Detect which cell encompasses the target text, then output its (x, y) center coordinate. 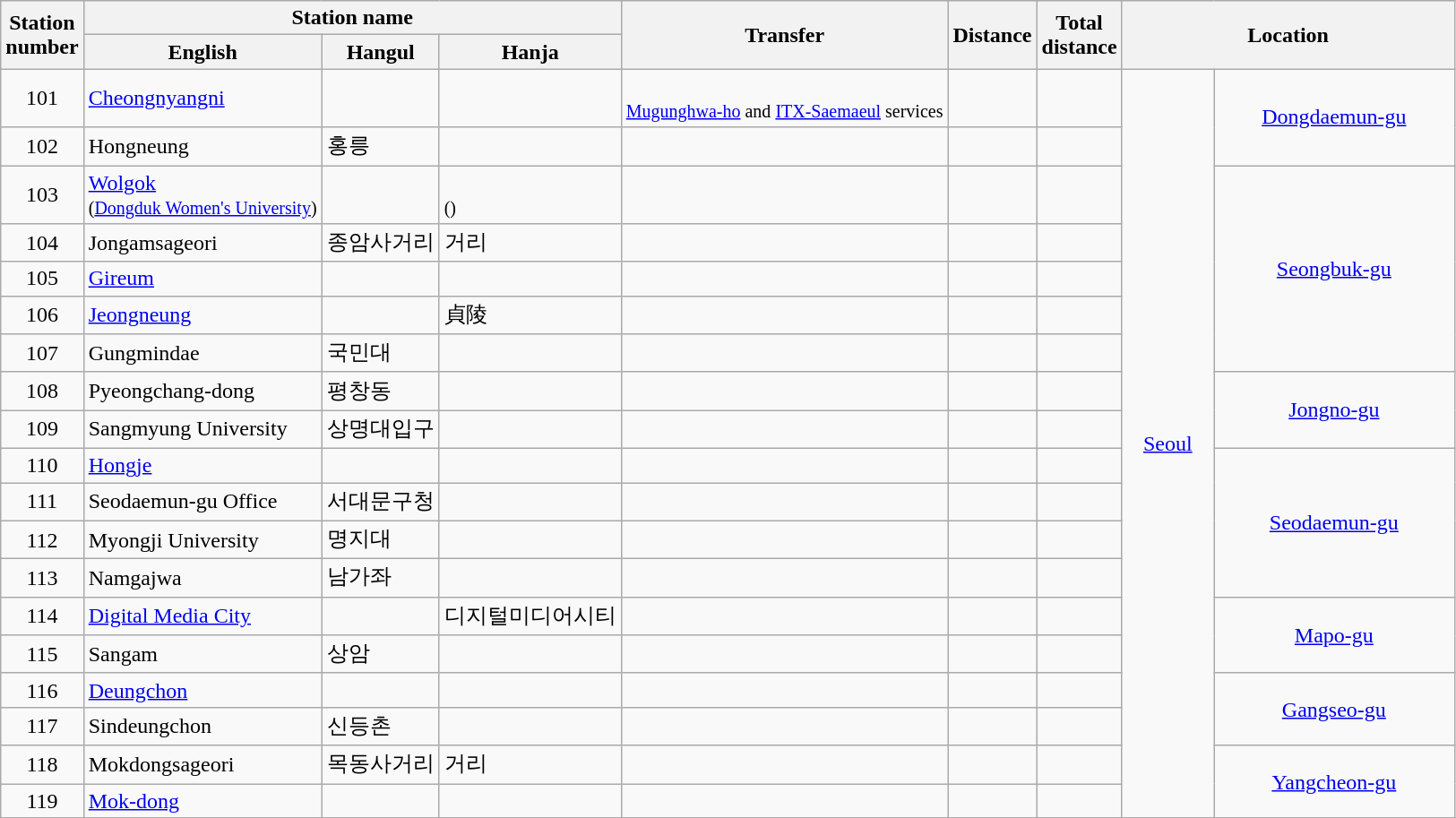
Gungmindae (202, 353)
홍릉 (380, 147)
119 (42, 800)
Mugunghwa-ho and ITX-Saemaeul services (785, 99)
Gireum (202, 279)
114 (42, 616)
Hanja (530, 52)
() (530, 194)
Jeongneung (202, 315)
112 (42, 539)
Mapo-gu (1335, 634)
Hongneung (202, 147)
English (202, 52)
Station name (352, 18)
Namgajwa (202, 579)
Transfer (785, 35)
Seoul (1167, 443)
Gangseo-gu (1335, 710)
Jongamsageori (202, 244)
Location (1288, 35)
Seodaemun-gu Office (202, 502)
Pyeongchang-dong (202, 391)
104 (42, 244)
남가좌 (380, 579)
국민대 (380, 353)
108 (42, 391)
상명대입구 (380, 430)
Deungchon (202, 690)
Distance (993, 35)
貞陵 (530, 315)
Mok-dong (202, 800)
107 (42, 353)
116 (42, 690)
Myongji University (202, 539)
Seongbuk-gu (1335, 269)
신등촌 (380, 726)
평창동 (380, 391)
Hangul (380, 52)
101 (42, 99)
Cheongnyangni (202, 99)
목동사거리 (380, 765)
Mokdongsageori (202, 765)
Seodaemun-gu (1335, 522)
Totaldistance (1079, 35)
Sangmyung University (202, 430)
106 (42, 315)
Sangam (202, 654)
Hongje (202, 465)
115 (42, 654)
117 (42, 726)
111 (42, 502)
102 (42, 147)
Jongno-gu (1335, 410)
105 (42, 279)
서대문구청 (380, 502)
Wolgok(Dongduk Women's University) (202, 194)
디지털미디어시티 (530, 616)
118 (42, 765)
상암 (380, 654)
종암사거리 (380, 244)
109 (42, 430)
103 (42, 194)
Stationnumber (42, 35)
110 (42, 465)
Sindeungchon (202, 726)
113 (42, 579)
Dongdaemun-gu (1335, 117)
Digital Media City (202, 616)
명지대 (380, 539)
Yangcheon-gu (1335, 781)
